Pinpoint the cell where the given text exists, returning its [X, Y] midpoint coordinate. 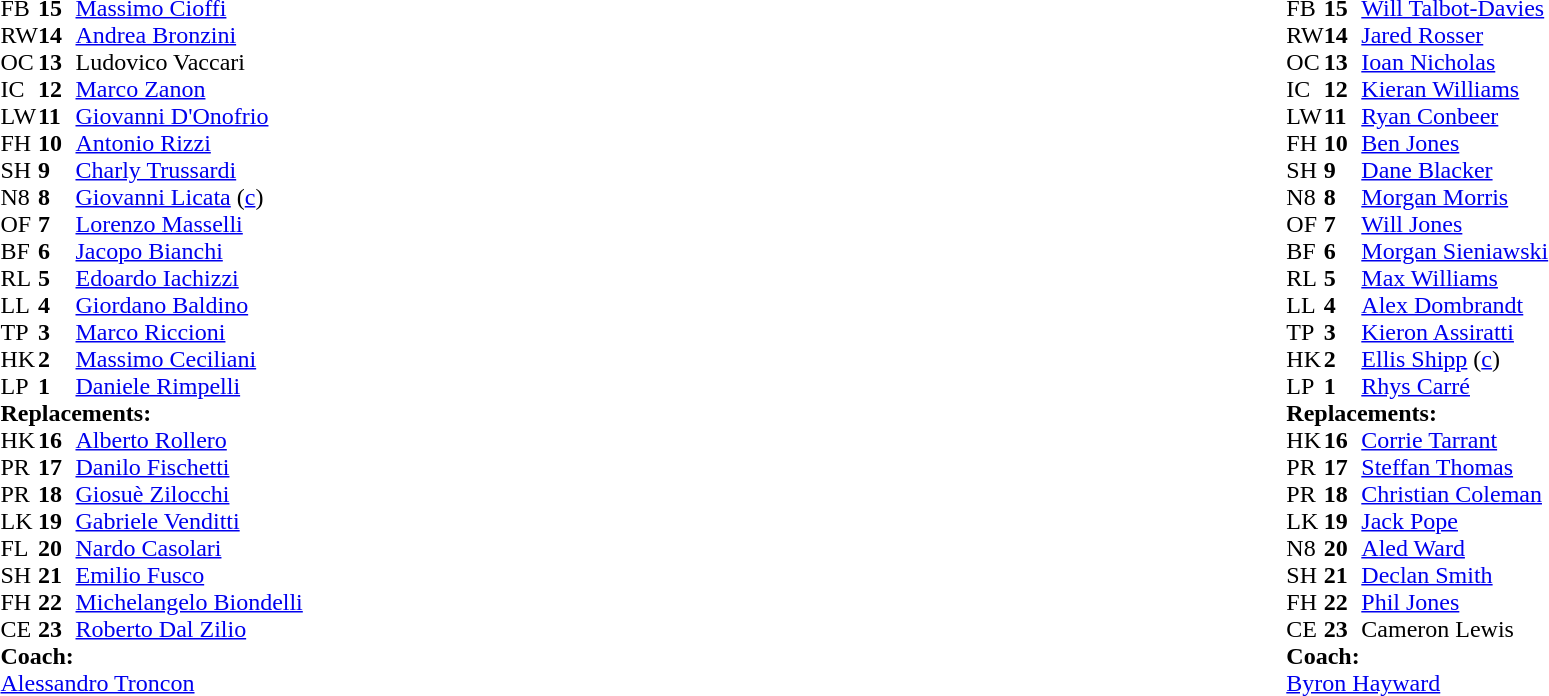
Edoardo Iachizzi [190, 278]
Giovanni Licata (c) [190, 198]
Lorenzo Masselli [190, 224]
Cameron Lewis [1454, 630]
Massimo Ceciliani [190, 360]
Phil Jones [1454, 602]
Michelangelo Biondelli [190, 602]
Morgan Sieniawski [1454, 252]
Max Williams [1454, 278]
Rhys Carré [1454, 386]
Kieran Williams [1454, 90]
Alex Dombrandt [1454, 306]
Ludovico Vaccari [190, 62]
Jared Rosser [1454, 36]
Dane Blacker [1454, 170]
Emilio Fusco [190, 576]
Nardo Casolari [190, 548]
FL [19, 548]
Will Jones [1454, 224]
Andrea Bronzini [190, 36]
Christian Coleman [1454, 494]
Giovanni D'Onofrio [190, 116]
Jacopo Bianchi [190, 252]
Ellis Shipp (c) [1454, 360]
Marco Zanon [190, 90]
Kieron Assiratti [1454, 332]
Daniele Rimpelli [190, 386]
Alberto Rollero [190, 440]
Giosuè Zilocchi [190, 494]
Marco Riccioni [190, 332]
Corrie Tarrant [1454, 440]
Giordano Baldino [190, 306]
Ioan Nicholas [1454, 62]
Ryan Conbeer [1454, 116]
Roberto Dal Zilio [190, 630]
Gabriele Venditti [190, 522]
Morgan Morris [1454, 198]
Aled Ward [1454, 548]
Steffan Thomas [1454, 468]
Ben Jones [1454, 144]
Charly Trussardi [190, 170]
Antonio Rizzi [190, 144]
Jack Pope [1454, 522]
Declan Smith [1454, 576]
Danilo Fischetti [190, 468]
